Find where the given text appears and provide that cell's center as (x, y) coordinate. 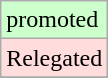
Relegated (54, 58)
promoted (54, 20)
